Search for the cell housing the specified text and yield its (x, y) center coordinate. 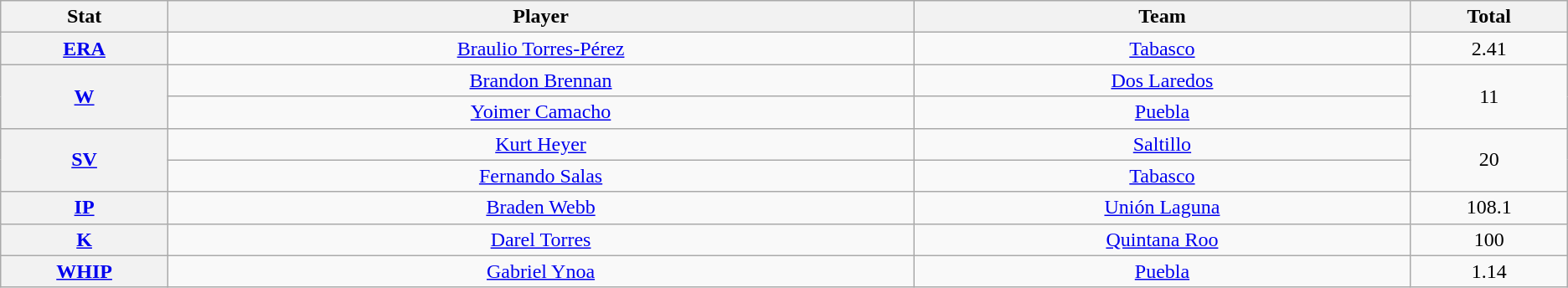
Darel Torres (540, 239)
SV (85, 160)
2.41 (1489, 49)
W (85, 96)
Stat (85, 17)
Unión Laguna (1163, 208)
108.1 (1489, 208)
1.14 (1489, 271)
11 (1489, 96)
Gabriel Ynoa (540, 271)
Team (1163, 17)
Yoimer Camacho (540, 112)
100 (1489, 239)
ERA (85, 49)
Kurt Heyer (540, 144)
Saltillo (1163, 144)
Quintana Roo (1163, 239)
Brandon Brennan (540, 80)
20 (1489, 160)
Total (1489, 17)
WHIP (85, 271)
K (85, 239)
Dos Laredos (1163, 80)
Braden Webb (540, 208)
Braulio Torres-Pérez (540, 49)
Fernando Salas (540, 176)
Player (540, 17)
IP (85, 208)
